For the text-containing cell, return its midpoint in [X, Y] coordinate format. 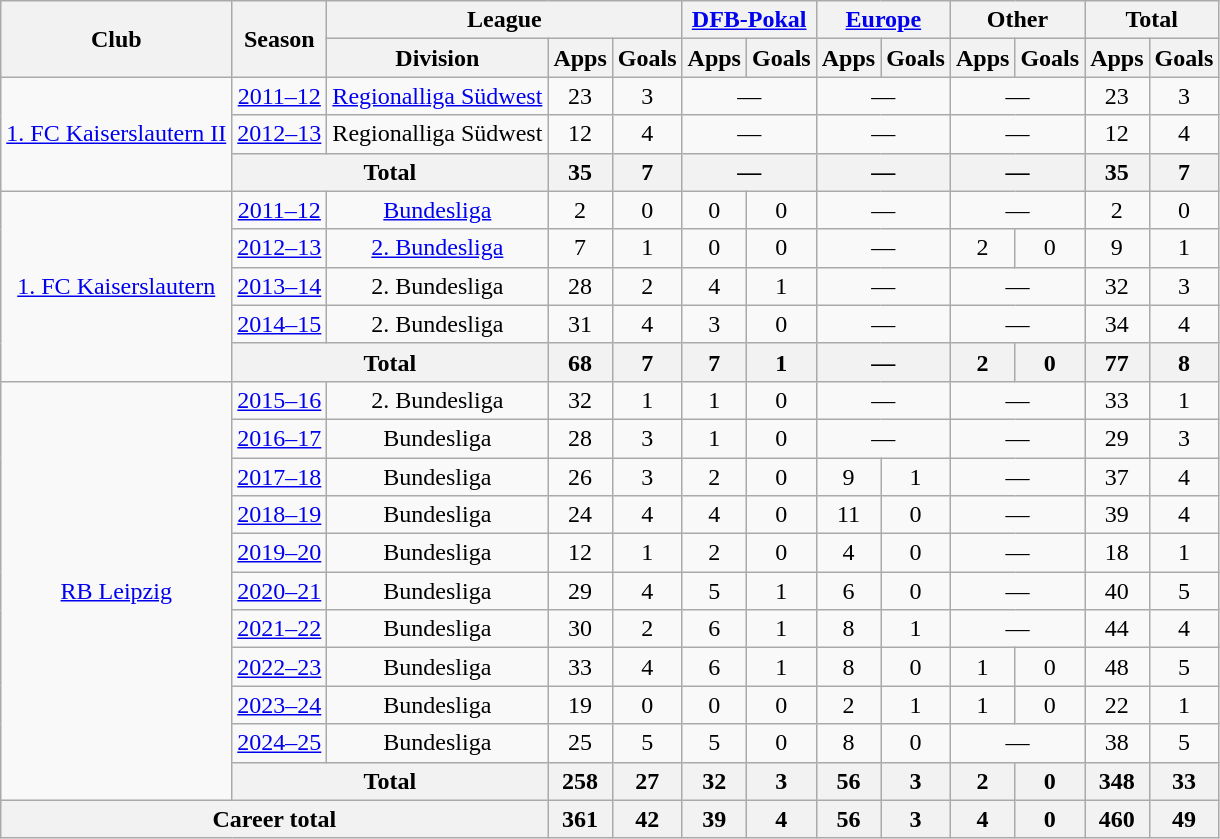
2016–17 [280, 438]
40 [1117, 591]
2020–21 [280, 591]
2023–24 [280, 705]
11 [848, 515]
48 [1117, 667]
Other [1017, 20]
2017–18 [280, 477]
258 [580, 781]
460 [1117, 819]
25 [580, 743]
Career total [274, 819]
42 [647, 819]
19 [580, 705]
Division [438, 58]
30 [580, 629]
49 [1184, 819]
2024–25 [280, 743]
2022–23 [280, 667]
18 [1117, 553]
44 [1117, 629]
77 [1117, 362]
68 [580, 362]
2013–14 [280, 286]
2015–16 [280, 400]
27 [647, 781]
348 [1117, 781]
37 [1117, 477]
RB Leipzig [116, 590]
1. FC Kaiserslautern II [116, 134]
24 [580, 515]
2021–22 [280, 629]
Club [116, 39]
38 [1117, 743]
2018–19 [280, 515]
31 [580, 324]
361 [580, 819]
2014–15 [280, 324]
26 [580, 477]
Season [280, 39]
34 [1117, 324]
League [504, 20]
DFB-Pokal [749, 20]
22 [1117, 705]
Europe [883, 20]
1. FC Kaiserslautern [116, 286]
2019–20 [280, 553]
